Provide the (x, y) coordinate of the cell's center where the given text is located.  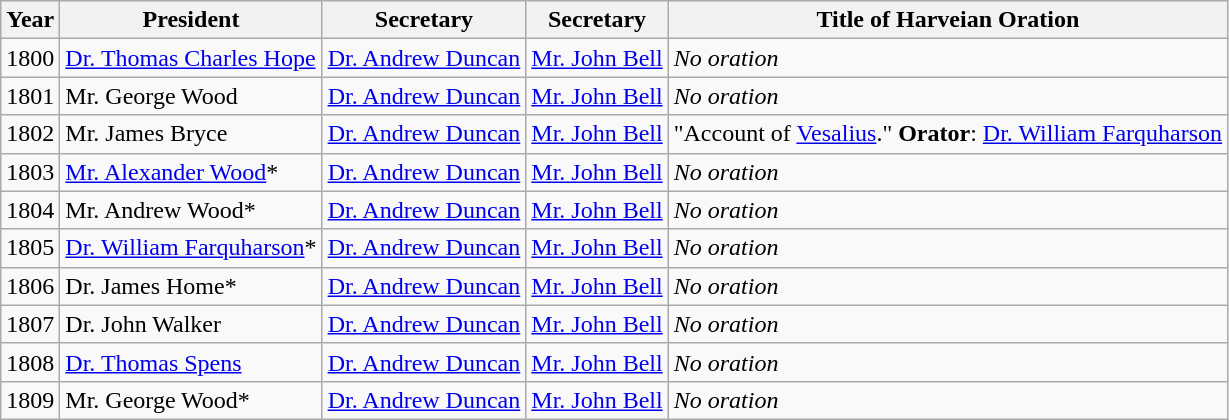
Dr. James Home* (191, 286)
Mr. James Bryce (191, 134)
Mr. Alexander Wood* (191, 172)
Year (30, 20)
1807 (30, 324)
1800 (30, 58)
1804 (30, 210)
1801 (30, 96)
President (191, 20)
1802 (30, 134)
Dr. John Walker (191, 324)
1806 (30, 286)
Dr. Thomas Charles Hope (191, 58)
1809 (30, 400)
1803 (30, 172)
Title of Harveian Oration (948, 20)
Mr. George Wood* (191, 400)
1805 (30, 248)
Dr. William Farquharson* (191, 248)
Mr. Andrew Wood* (191, 210)
Dr. Thomas Spens (191, 362)
1808 (30, 362)
Mr. George Wood (191, 96)
"Account of Vesalius." Orator: Dr. William Farquharson (948, 134)
